Scan for the cell matching the given text and deliver its [X, Y] coordinate at center. 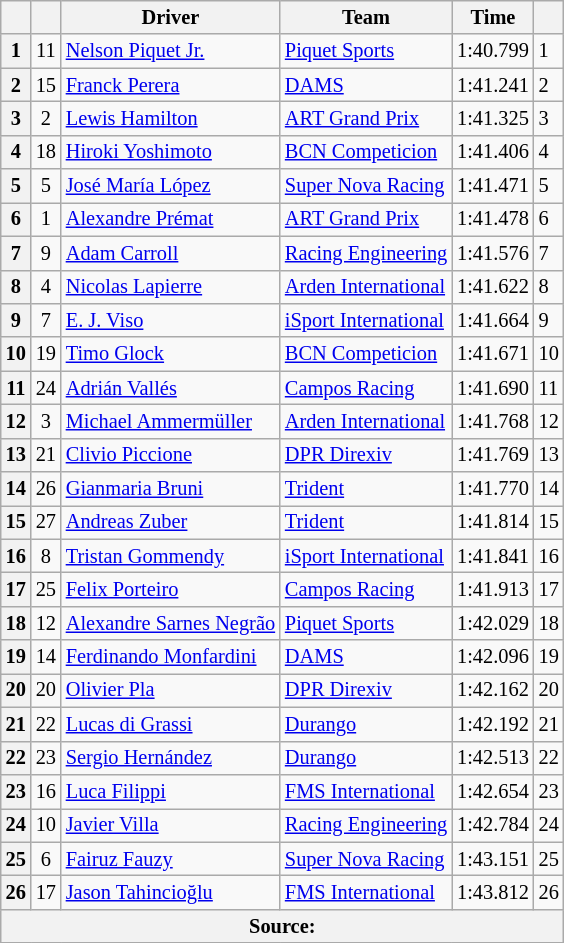
1:41.671 [493, 354]
1:42.784 [493, 825]
Lucas di Grassi [170, 724]
1:42.162 [493, 690]
1:41.325 [493, 118]
Time [493, 17]
1:41.770 [493, 489]
1:40.799 [493, 51]
Hiroki Yoshimoto [170, 152]
Alexandre Sarnes Negrão [170, 623]
Jason Tahincioğlu [170, 892]
Fairuz Fauzy [170, 859]
1:43.151 [493, 859]
E. J. Viso [170, 320]
Javier Villa [170, 825]
Alexandre Prémat [170, 219]
1:42.513 [493, 758]
Ferdinando Monfardini [170, 657]
Michael Ammermüller [170, 421]
Source: [282, 926]
Andreas Zuber [170, 522]
1:41.769 [493, 455]
27 [46, 522]
Timo Glock [170, 354]
1:42.192 [493, 724]
1:41.690 [493, 388]
José María López [170, 186]
1:41.841 [493, 556]
1:41.664 [493, 320]
Adam Carroll [170, 253]
Adrián Vallés [170, 388]
Team [366, 17]
Felix Porteiro [170, 589]
1:41.241 [493, 85]
1:42.096 [493, 657]
Clivio Piccione [170, 455]
1:41.471 [493, 186]
Tristan Gommendy [170, 556]
1:42.654 [493, 791]
Olivier Pla [170, 690]
1:41.406 [493, 152]
Lewis Hamilton [170, 118]
1:41.576 [493, 253]
Luca Filippi [170, 791]
1:43.812 [493, 892]
Gianmaria Bruni [170, 489]
Driver [170, 17]
Nelson Piquet Jr. [170, 51]
1:41.768 [493, 421]
Nicolas Lapierre [170, 287]
1:41.913 [493, 589]
1:42.029 [493, 623]
Franck Perera [170, 85]
1:41.478 [493, 219]
1:41.814 [493, 522]
1:41.622 [493, 287]
Sergio Hernández [170, 758]
